Find where the given text appears and provide that cell's center as [x, y] coordinate. 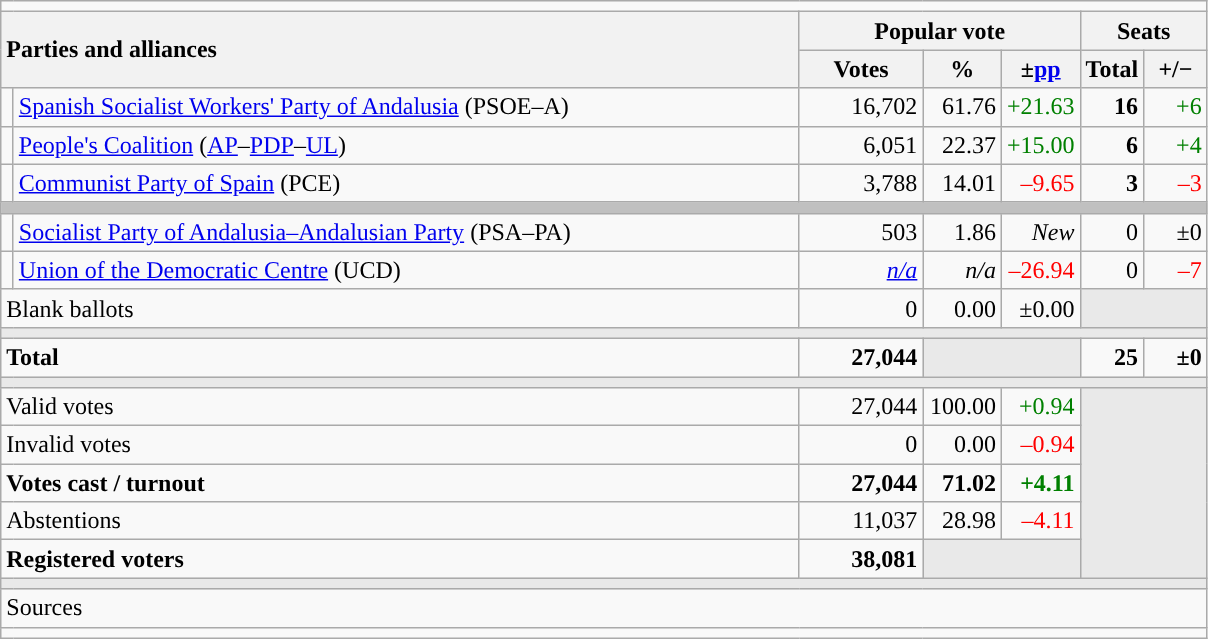
–7 [1176, 270]
±pp [1040, 69]
+4.11 [1040, 483]
38,081 [861, 559]
22.37 [962, 145]
Abstentions [400, 521]
Communist Party of Spain (PCE) [406, 183]
+6 [1176, 107]
Parties and alliances [400, 50]
16 [1112, 107]
–3 [1176, 183]
+4 [1176, 145]
100.00 [962, 407]
+0.94 [1040, 407]
Seats [1144, 31]
+21.63 [1040, 107]
People's Coalition (AP–PDP–UL) [406, 145]
28.98 [962, 521]
% [962, 69]
16,702 [861, 107]
Votes [861, 69]
–26.94 [1040, 270]
1.86 [962, 232]
Union of the Democratic Centre (UCD) [406, 270]
11,037 [861, 521]
Valid votes [400, 407]
25 [1112, 357]
Blank ballots [400, 308]
Spanish Socialist Workers' Party of Andalusia (PSOE–A) [406, 107]
Popular vote [940, 31]
61.76 [962, 107]
71.02 [962, 483]
6,051 [861, 145]
–4.11 [1040, 521]
+/− [1176, 69]
503 [861, 232]
6 [1112, 145]
Socialist Party of Andalusia–Andalusian Party (PSA–PA) [406, 232]
3,788 [861, 183]
–9.65 [1040, 183]
14.01 [962, 183]
Votes cast / turnout [400, 483]
New [1040, 232]
–0.94 [1040, 445]
Registered voters [400, 559]
3 [1112, 183]
Invalid votes [400, 445]
+15.00 [1040, 145]
±0.00 [1040, 308]
Sources [604, 608]
